Output the (X, Y) coordinate of the center of the cell containing the given text.  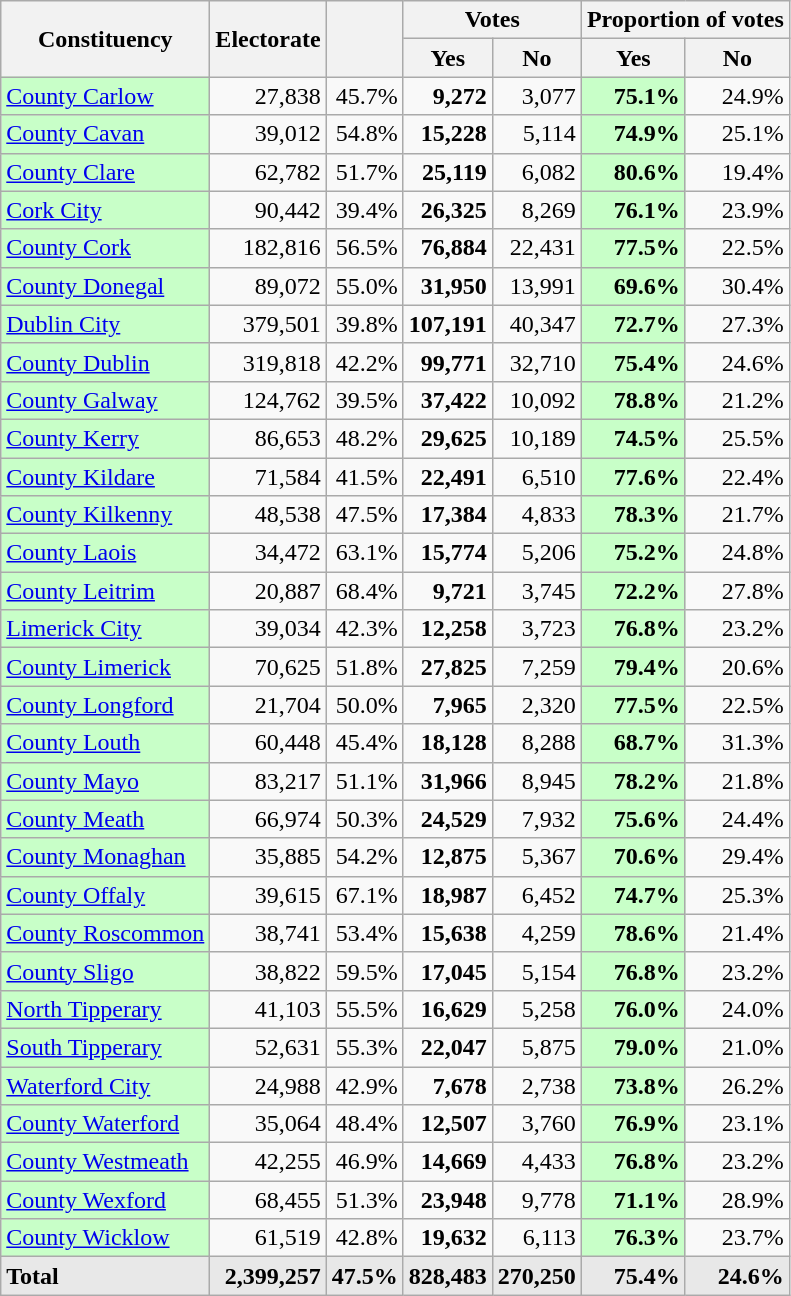
76.9% (633, 1124)
26,325 (448, 210)
72.2% (633, 591)
45.4% (364, 743)
182,816 (268, 248)
County Kilkenny (106, 515)
50.3% (364, 819)
27,838 (268, 96)
21.7% (737, 515)
19,632 (448, 1238)
County Roscommon (106, 933)
15,774 (448, 553)
39,012 (268, 134)
29.4% (737, 857)
North Tipperary (106, 1009)
78.8% (633, 400)
73.8% (633, 1085)
County Kerry (106, 438)
County Offaly (106, 895)
68,455 (268, 1200)
Total (106, 1276)
7,259 (536, 667)
Proportion of votes (685, 20)
60,448 (268, 743)
71,584 (268, 477)
38,741 (268, 933)
23.9% (737, 210)
3,760 (536, 1124)
78.2% (633, 781)
270,250 (536, 1276)
56.5% (364, 248)
20.6% (737, 667)
Votes (492, 20)
County Galway (106, 400)
89,072 (268, 286)
3,077 (536, 96)
90,442 (268, 210)
21.0% (737, 1047)
9,721 (448, 591)
County Limerick (106, 667)
379,501 (268, 324)
35,064 (268, 1124)
41,103 (268, 1009)
5,114 (536, 134)
8,269 (536, 210)
75.6% (633, 819)
22,047 (448, 1047)
27,825 (448, 667)
74.9% (633, 134)
71.1% (633, 1200)
41.5% (364, 477)
39.4% (364, 210)
County Donegal (106, 286)
78.3% (633, 515)
County Wicklow (106, 1238)
27.3% (737, 324)
County Kildare (106, 477)
10,189 (536, 438)
23,948 (448, 1200)
County Westmeath (106, 1162)
5,367 (536, 857)
74.7% (633, 895)
828,483 (448, 1276)
21.4% (737, 933)
51.3% (364, 1200)
15,228 (448, 134)
7,932 (536, 819)
County Cork (106, 248)
9,272 (448, 96)
46.9% (364, 1162)
20,887 (268, 591)
6,452 (536, 895)
26.2% (737, 1085)
76,884 (448, 248)
13,991 (536, 286)
24,529 (448, 819)
12,507 (448, 1124)
42.8% (364, 1238)
22,431 (536, 248)
39.8% (364, 324)
55.5% (364, 1009)
39,615 (268, 895)
42,255 (268, 1162)
42.3% (364, 629)
10,092 (536, 400)
4,833 (536, 515)
25.5% (737, 438)
54.8% (364, 134)
County Laois (106, 553)
24.0% (737, 1009)
15,638 (448, 933)
24.4% (737, 819)
County Leitrim (106, 591)
Electorate (268, 39)
53.4% (364, 933)
70,625 (268, 667)
7,965 (448, 705)
6,113 (536, 1238)
21.2% (737, 400)
25.3% (737, 895)
County Sligo (106, 971)
5,875 (536, 1047)
3,745 (536, 591)
30.4% (737, 286)
38,822 (268, 971)
19.4% (737, 172)
76.1% (633, 210)
14,669 (448, 1162)
Dublin City (106, 324)
12,258 (448, 629)
35,885 (268, 857)
63.1% (364, 553)
2,738 (536, 1085)
17,045 (448, 971)
107,191 (448, 324)
77.6% (633, 477)
76.3% (633, 1238)
Limerick City (106, 629)
31.3% (737, 743)
28.9% (737, 1200)
2,399,257 (268, 1276)
78.6% (633, 933)
County Meath (106, 819)
32,710 (536, 362)
69.6% (633, 286)
31,966 (448, 781)
37,422 (448, 400)
County Louth (106, 743)
52,631 (268, 1047)
68.4% (364, 591)
7,678 (448, 1085)
66,974 (268, 819)
County Wexford (106, 1200)
2,320 (536, 705)
50.0% (364, 705)
29,625 (448, 438)
48.4% (364, 1124)
42.2% (364, 362)
24,988 (268, 1085)
45.7% (364, 96)
99,771 (448, 362)
51.8% (364, 667)
17,384 (448, 515)
21,704 (268, 705)
23.7% (737, 1238)
21.8% (737, 781)
12,875 (448, 857)
9,778 (536, 1200)
31,950 (448, 286)
39.5% (364, 400)
51.7% (364, 172)
55.0% (364, 286)
County Dublin (106, 362)
42.9% (364, 1085)
62,782 (268, 172)
County Monaghan (106, 857)
County Longford (106, 705)
Constituency (106, 39)
4,259 (536, 933)
County Mayo (106, 781)
79.0% (633, 1047)
4,433 (536, 1162)
6,510 (536, 477)
23.1% (737, 1124)
5,154 (536, 971)
319,818 (268, 362)
40,347 (536, 324)
County Clare (106, 172)
34,472 (268, 553)
79.4% (633, 667)
18,987 (448, 895)
54.2% (364, 857)
8,288 (536, 743)
County Waterford (106, 1124)
South Tipperary (106, 1047)
Cork City (106, 210)
County Carlow (106, 96)
27.8% (737, 591)
3,723 (536, 629)
16,629 (448, 1009)
25.1% (737, 134)
55.3% (364, 1047)
48.2% (364, 438)
67.1% (364, 895)
70.6% (633, 857)
68.7% (633, 743)
8,945 (536, 781)
86,653 (268, 438)
75.2% (633, 553)
51.1% (364, 781)
24.9% (737, 96)
124,762 (268, 400)
County Cavan (106, 134)
75.1% (633, 96)
24.8% (737, 553)
22,491 (448, 477)
74.5% (633, 438)
39,034 (268, 629)
59.5% (364, 971)
5,206 (536, 553)
22.4% (737, 477)
72.7% (633, 324)
61,519 (268, 1238)
18,128 (448, 743)
Waterford City (106, 1085)
25,119 (448, 172)
5,258 (536, 1009)
6,082 (536, 172)
83,217 (268, 781)
76.0% (633, 1009)
48,538 (268, 515)
80.6% (633, 172)
